Output the [x, y] coordinate of the center of the cell containing the given text.  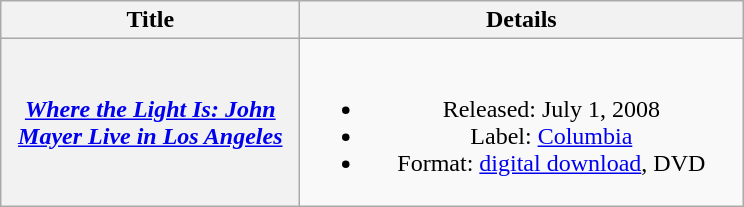
Where the Light Is: John Mayer Live in Los Angeles [150, 122]
Details [522, 20]
Released: July 1, 2008Label: ColumbiaFormat: digital download, DVD [522, 122]
Title [150, 20]
